Extract the [X, Y] coordinate from the center of the cell holding the provided text.  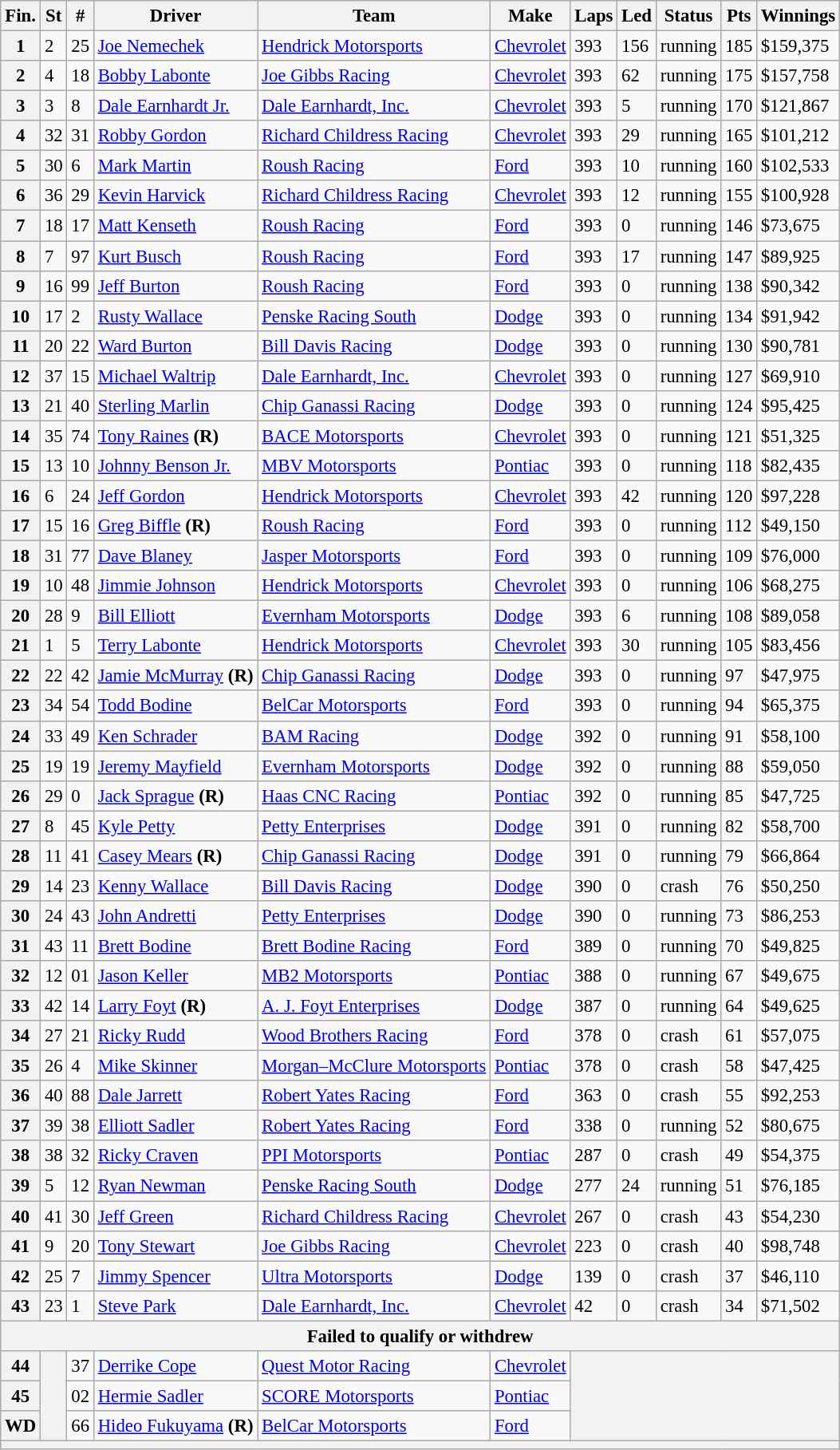
Haas CNC Racing [374, 796]
Wood Brothers Racing [374, 1036]
82 [739, 826]
$90,342 [799, 286]
66 [80, 1426]
73 [739, 916]
175 [739, 76]
Fin. [21, 16]
$98,748 [799, 1246]
$69,910 [799, 376]
121 [739, 436]
$49,625 [799, 1006]
Steve Park [175, 1306]
$51,325 [799, 436]
118 [739, 466]
$82,435 [799, 466]
$58,700 [799, 826]
$92,253 [799, 1096]
94 [739, 706]
120 [739, 496]
Jimmy Spencer [175, 1276]
61 [739, 1036]
PPI Motorsports [374, 1156]
Hermie Sadler [175, 1396]
Hideo Fukuyama (R) [175, 1426]
277 [594, 1186]
# [80, 16]
Ricky Rudd [175, 1036]
$50,250 [799, 886]
Tony Raines (R) [175, 436]
$102,533 [799, 166]
Ryan Newman [175, 1186]
48 [80, 586]
387 [594, 1006]
147 [739, 256]
Jeremy Mayfield [175, 766]
Johnny Benson Jr. [175, 466]
$95,425 [799, 406]
70 [739, 946]
Jeff Burton [175, 286]
Kevin Harvick [175, 196]
55 [739, 1096]
Matt Kenseth [175, 226]
130 [739, 346]
108 [739, 616]
127 [739, 376]
Tony Stewart [175, 1246]
Casey Mears (R) [175, 856]
WD [21, 1426]
138 [739, 286]
$71,502 [799, 1306]
BAM Racing [374, 736]
76 [739, 886]
363 [594, 1096]
Larry Foyt (R) [175, 1006]
106 [739, 586]
338 [594, 1126]
$68,275 [799, 586]
02 [80, 1396]
58 [739, 1066]
77 [80, 556]
Pts [739, 16]
112 [739, 526]
79 [739, 856]
Jeff Gordon [175, 496]
Failed to qualify or withdrew [420, 1336]
51 [739, 1186]
Kyle Petty [175, 826]
91 [739, 736]
$86,253 [799, 916]
Led [637, 16]
Derrike Cope [175, 1366]
Morgan–McClure Motorsports [374, 1066]
64 [739, 1006]
156 [637, 46]
155 [739, 196]
$121,867 [799, 106]
Greg Biffle (R) [175, 526]
Jason Keller [175, 976]
Kenny Wallace [175, 886]
Make [530, 16]
Ken Schrader [175, 736]
$97,228 [799, 496]
267 [594, 1216]
Laps [594, 16]
62 [637, 76]
185 [739, 46]
$89,058 [799, 616]
Ultra Motorsports [374, 1276]
287 [594, 1156]
Winnings [799, 16]
Brett Bodine [175, 946]
BACE Motorsports [374, 436]
389 [594, 946]
MBV Motorsports [374, 466]
$54,375 [799, 1156]
Terry Labonte [175, 646]
52 [739, 1126]
Ward Burton [175, 346]
139 [594, 1276]
Bill Elliott [175, 616]
Dale Earnhardt Jr. [175, 106]
146 [739, 226]
Elliott Sadler [175, 1126]
$83,456 [799, 646]
Todd Bodine [175, 706]
$76,185 [799, 1186]
Jimmie Johnson [175, 586]
99 [80, 286]
John Andretti [175, 916]
Brett Bodine Racing [374, 946]
$47,725 [799, 796]
54 [80, 706]
$54,230 [799, 1216]
Sterling Marlin [175, 406]
$46,110 [799, 1276]
$57,075 [799, 1036]
109 [739, 556]
A. J. Foyt Enterprises [374, 1006]
Jamie McMurray (R) [175, 676]
Jasper Motorsports [374, 556]
170 [739, 106]
$59,050 [799, 766]
$89,925 [799, 256]
$66,864 [799, 856]
$80,675 [799, 1126]
Michael Waltrip [175, 376]
Dale Jarrett [175, 1096]
Driver [175, 16]
St [54, 16]
$58,100 [799, 736]
160 [739, 166]
Status [688, 16]
$159,375 [799, 46]
$65,375 [799, 706]
67 [739, 976]
165 [739, 136]
01 [80, 976]
$49,675 [799, 976]
Kurt Busch [175, 256]
105 [739, 646]
$73,675 [799, 226]
$90,781 [799, 346]
85 [739, 796]
MB2 Motorsports [374, 976]
$91,942 [799, 316]
Jeff Green [175, 1216]
$49,150 [799, 526]
Joe Nemechek [175, 46]
134 [739, 316]
$47,975 [799, 676]
Team [374, 16]
Quest Motor Racing [374, 1366]
388 [594, 976]
44 [21, 1366]
$76,000 [799, 556]
Mark Martin [175, 166]
Robby Gordon [175, 136]
74 [80, 436]
$49,825 [799, 946]
SCORE Motorsports [374, 1396]
Ricky Craven [175, 1156]
$100,928 [799, 196]
$157,758 [799, 76]
Jack Sprague (R) [175, 796]
Rusty Wallace [175, 316]
Mike Skinner [175, 1066]
Dave Blaney [175, 556]
$101,212 [799, 136]
223 [594, 1246]
124 [739, 406]
$47,425 [799, 1066]
Bobby Labonte [175, 76]
